Detect which cell encompasses the target text, then output its (X, Y) center coordinate. 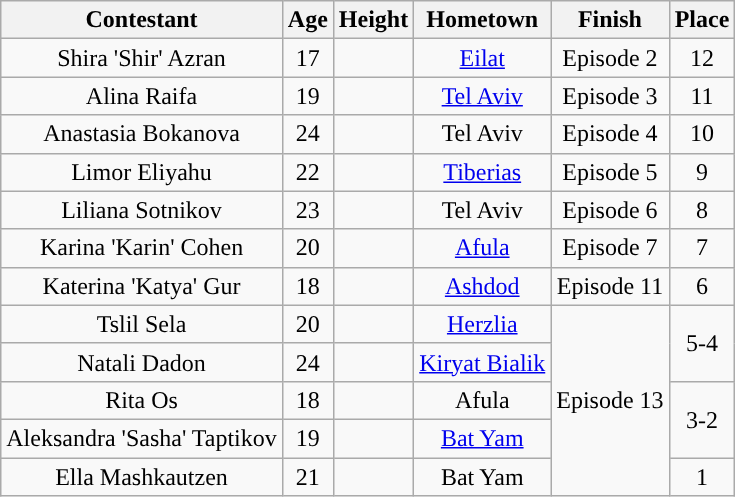
Episode 6 (610, 210)
Kiryat Bialik (482, 362)
Limor Eliyahu (142, 172)
10 (702, 134)
Tslil Sela (142, 324)
Aleksandra 'Sasha' Taptikov (142, 438)
Natali Dadon (142, 362)
Episode 2 (610, 58)
Anastasia Bokanova (142, 134)
Episode 11 (610, 286)
Karina 'Karin' Cohen (142, 248)
22 (308, 172)
Episode 3 (610, 96)
Ella Mashkautzen (142, 477)
Finish (610, 20)
Tiberias (482, 172)
Age (308, 20)
7 (702, 248)
Episode 4 (610, 134)
17 (308, 58)
9 (702, 172)
5-4 (702, 343)
8 (702, 210)
Height (373, 20)
23 (308, 210)
12 (702, 58)
Episode 5 (610, 172)
Place (702, 20)
3-2 (702, 419)
Episode 7 (610, 248)
Liliana Sotnikov (142, 210)
Shira 'Shir' Azran (142, 58)
Alina Raifa (142, 96)
Rita Os (142, 400)
Ashdod (482, 286)
Hometown (482, 20)
21 (308, 477)
Episode 13 (610, 400)
Eilat (482, 58)
6 (702, 286)
Herzlia (482, 324)
11 (702, 96)
Contestant (142, 20)
1 (702, 477)
Katerina 'Katya' Gur (142, 286)
